Locate the cell with the specified text and output its [X, Y] center coordinate. 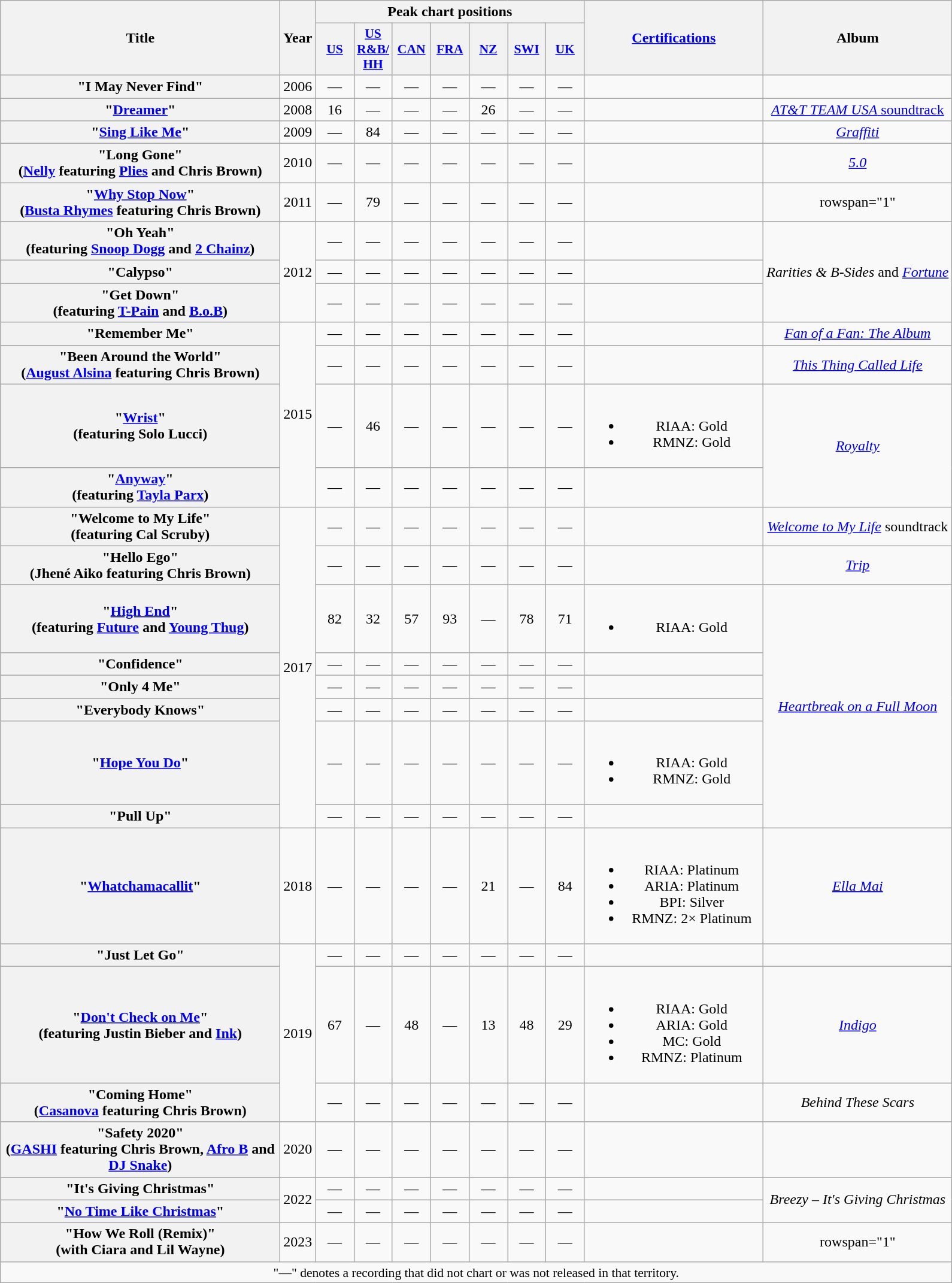
Welcome to My Life soundtrack [857, 526]
RIAA: Gold [674, 618]
Certifications [674, 38]
RIAA: GoldARIA: GoldMC: GoldRMNZ: Platinum [674, 1025]
"Welcome to My Life"(featuring Cal Scruby) [140, 526]
"Wrist"(featuring Solo Lucci) [140, 426]
Rarities & B-Sides and Fortune [857, 272]
"Been Around the World"(August Alsina featuring Chris Brown) [140, 364]
Graffiti [857, 132]
"Long Gone"(Nelly featuring Plies and Chris Brown) [140, 163]
"Hope You Do" [140, 763]
USR&B/HH [373, 49]
"Calypso" [140, 272]
2006 [298, 86]
21 [488, 886]
"Hello Ego"(Jhené Aiko featuring Chris Brown) [140, 565]
FRA [450, 49]
82 [335, 618]
Heartbreak on a Full Moon [857, 706]
13 [488, 1025]
Fan of a Fan: The Album [857, 334]
"Safety 2020"(GASHI featuring Chris Brown, Afro B and DJ Snake) [140, 1149]
"Confidence" [140, 664]
29 [565, 1025]
Royalty [857, 446]
"Oh Yeah"(featuring Snoop Dogg and 2 Chainz) [140, 241]
2011 [298, 202]
"Anyway"(featuring Tayla Parx) [140, 488]
Breezy – It's Giving Christmas [857, 1200]
2022 [298, 1200]
"It's Giving Christmas" [140, 1188]
AT&T TEAM USA soundtrack [857, 110]
46 [373, 426]
"Everybody Knows" [140, 710]
"Dreamer" [140, 110]
"How We Roll (Remix)"(with Ciara and Lil Wayne) [140, 1242]
"Whatchamacallit" [140, 886]
Album [857, 38]
32 [373, 618]
93 [450, 618]
Ella Mai [857, 886]
"Remember Me" [140, 334]
26 [488, 110]
16 [335, 110]
2018 [298, 886]
"—" denotes a recording that did not chart or was not released in that territory. [477, 1272]
"Don't Check on Me"(featuring Justin Bieber and Ink) [140, 1025]
This Thing Called Life [857, 364]
2023 [298, 1242]
Trip [857, 565]
Year [298, 38]
"Why Stop Now"(Busta Rhymes featuring Chris Brown) [140, 202]
Peak chart positions [450, 12]
"No Time Like Christmas" [140, 1211]
5.0 [857, 163]
Behind These Scars [857, 1102]
2020 [298, 1149]
"Only 4 Me" [140, 686]
Title [140, 38]
2015 [298, 414]
71 [565, 618]
Indigo [857, 1025]
NZ [488, 49]
"Get Down"(featuring T-Pain and B.o.B) [140, 303]
CAN [411, 49]
2017 [298, 667]
2009 [298, 132]
"Just Let Go" [140, 955]
US [335, 49]
79 [373, 202]
"High End"(featuring Future and Young Thug) [140, 618]
2019 [298, 1033]
78 [527, 618]
"Coming Home"(Casanova featuring Chris Brown) [140, 1102]
UK [565, 49]
RIAA: PlatinumARIA: PlatinumBPI: SilverRMNZ: 2× Platinum [674, 886]
"I May Never Find" [140, 86]
"Sing Like Me" [140, 132]
2010 [298, 163]
2012 [298, 272]
67 [335, 1025]
57 [411, 618]
SWI [527, 49]
2008 [298, 110]
"Pull Up" [140, 816]
